Detect which cell encompasses the target text, then output its [X, Y] center coordinate. 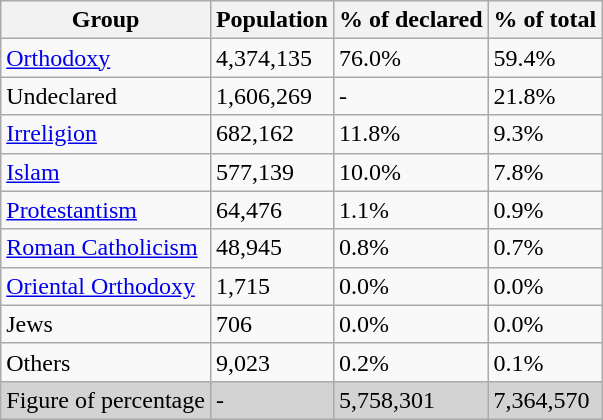
577,139 [272, 172]
Orthodoxy [106, 58]
10.0% [410, 172]
Population [272, 20]
0.1% [545, 362]
682,162 [272, 134]
Others [106, 362]
5,758,301 [410, 400]
0.9% [545, 210]
Group [106, 20]
7.8% [545, 172]
1,715 [272, 286]
48,945 [272, 248]
Jews [106, 324]
1.1% [410, 210]
% of declared [410, 20]
9,023 [272, 362]
64,476 [272, 210]
706 [272, 324]
% of total [545, 20]
Figure of percentage [106, 400]
0.8% [410, 248]
1,606,269 [272, 96]
Irreligion [106, 134]
0.7% [545, 248]
11.8% [410, 134]
59.4% [545, 58]
Roman Catholicism [106, 248]
21.8% [545, 96]
Oriental Orthodoxy [106, 286]
4,374,135 [272, 58]
9.3% [545, 134]
Islam [106, 172]
0.2% [410, 362]
Undeclared [106, 96]
7,364,570 [545, 400]
Protestantism [106, 210]
76.0% [410, 58]
